Provide the (x, y) coordinate of the cell's center where the given text is located.  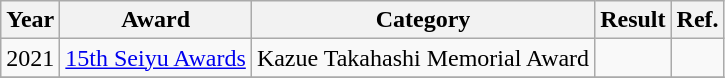
Year (30, 20)
Ref. (698, 20)
Category (422, 20)
2021 (30, 58)
Award (156, 20)
Result (633, 20)
15th Seiyu Awards (156, 58)
Kazue Takahashi Memorial Award (422, 58)
